Output the [x, y] coordinate of the center of the cell containing the given text.  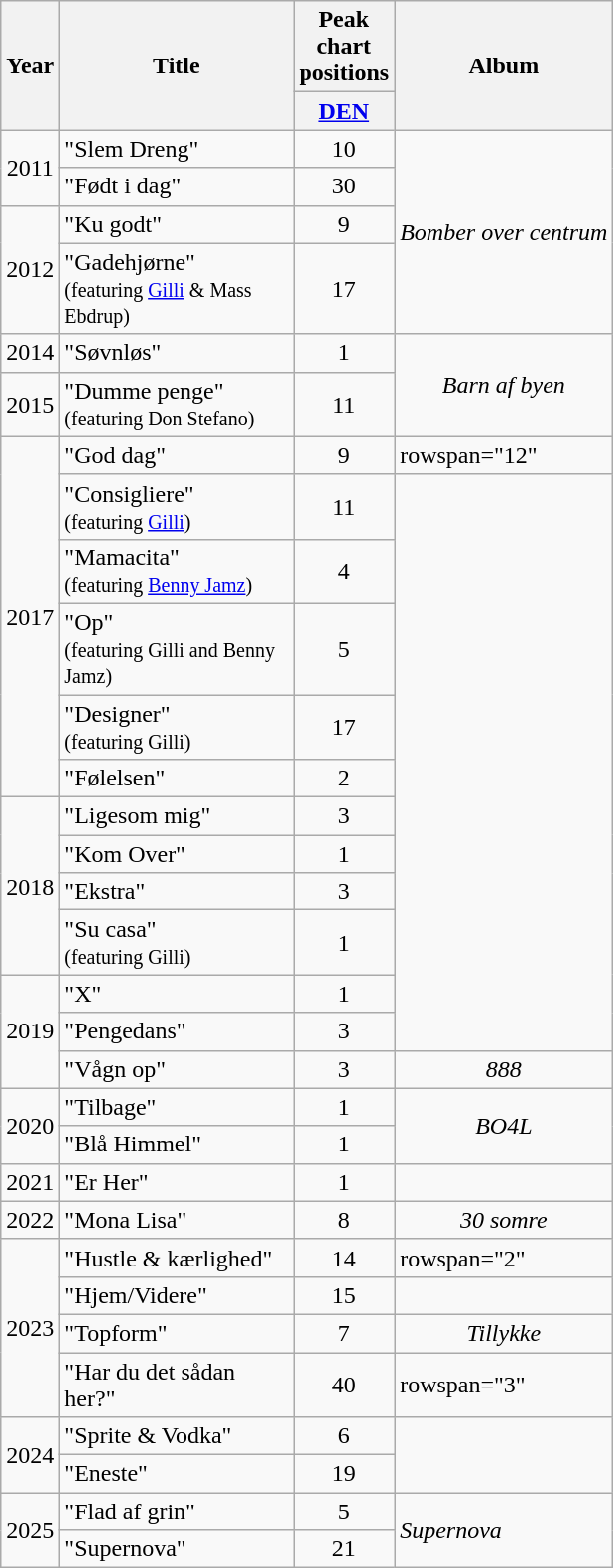
10 [344, 149]
"X" [177, 994]
"Flad af grin" [177, 1511]
"Hjem/Videre" [177, 1295]
"Er Her" [177, 1182]
"Ekstra" [177, 892]
Peak chart positions [344, 47]
"Sprite & Vodka" [177, 1436]
Bomber over centrum [504, 232]
"Mamacita" (featuring Benny Jamz) [177, 571]
"Pengedans" [177, 1031]
2018 [30, 887]
DEN [344, 111]
14 [344, 1258]
rowspan="3" [504, 1385]
2014 [30, 353]
"Designer" (featuring Gilli) [177, 726]
"Consigliere" (featuring Gilli) [177, 506]
Album [504, 65]
2017 [30, 617]
"Su casa" (featuring Gilli) [177, 942]
"Blå Himmel" [177, 1145]
888 [504, 1069]
30 somre [504, 1220]
"Ku godt" [177, 224]
4 [344, 571]
BO4L [504, 1126]
Title [177, 65]
"Topform" [177, 1333]
15 [344, 1295]
2015 [30, 405]
"Mona Lisa" [177, 1220]
rowspan="2" [504, 1258]
21 [344, 1549]
"Tilbage" [177, 1107]
"Dumme penge" (featuring Don Stefano) [177, 405]
"Slem Dreng" [177, 149]
2012 [30, 270]
2011 [30, 168]
2022 [30, 1220]
19 [344, 1474]
2025 [30, 1530]
"Hustle & kærlighed" [177, 1258]
"Eneste" [177, 1474]
"Kom Over" [177, 854]
40 [344, 1385]
"Har du det sådan her?" [177, 1385]
"Født i dag" [177, 186]
rowspan="12" [504, 455]
"Supernova" [177, 1549]
"Følelsen" [177, 779]
"Søvnløs" [177, 353]
30 [344, 186]
2 [344, 779]
7 [344, 1333]
Supernova [504, 1530]
"Op" (featuring Gilli and Benny Jamz) [177, 649]
Tillykke [504, 1333]
2019 [30, 1031]
"Vågn op" [177, 1069]
8 [344, 1220]
2021 [30, 1182]
Barn af byen [504, 385]
2024 [30, 1455]
"Gadehjørne"(featuring Gilli & Mass Ebdrup) [177, 289]
Year [30, 65]
2023 [30, 1327]
6 [344, 1436]
2020 [30, 1126]
"God dag" [177, 455]
"Ligesom mig" [177, 816]
